Detect which cell encompasses the target text, then output its (X, Y) center coordinate. 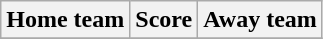
Score (164, 20)
Away team (260, 20)
Home team (66, 20)
